Search for the cell housing the specified text and yield its (X, Y) center coordinate. 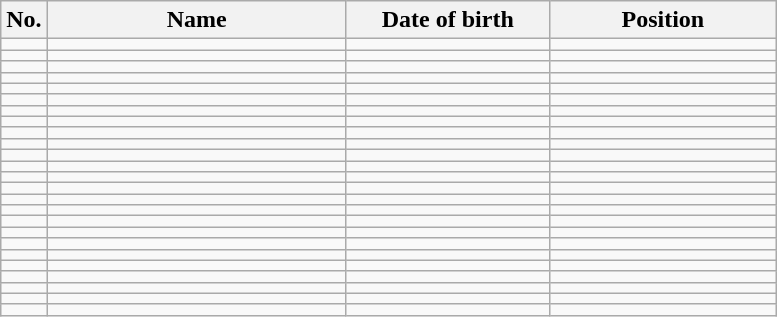
No. (24, 20)
Position (662, 20)
Date of birth (448, 20)
Name (196, 20)
